Pinpoint the cell where the given text exists, returning its (X, Y) midpoint coordinate. 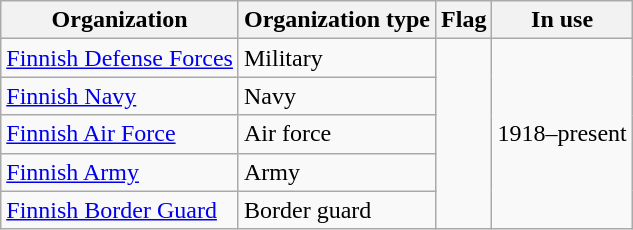
Army (336, 172)
Finnish Border Guard (120, 210)
Finnish Defense Forces (120, 58)
Finnish Air Force (120, 134)
Organization type (336, 20)
Navy (336, 96)
In use (562, 20)
Flag (464, 20)
Border guard (336, 210)
Finnish Navy (120, 96)
1918–present (562, 134)
Military (336, 58)
Organization (120, 20)
Air force (336, 134)
Finnish Army (120, 172)
